Return the [X, Y] coordinate for the center point of the cell that contains the specified text.  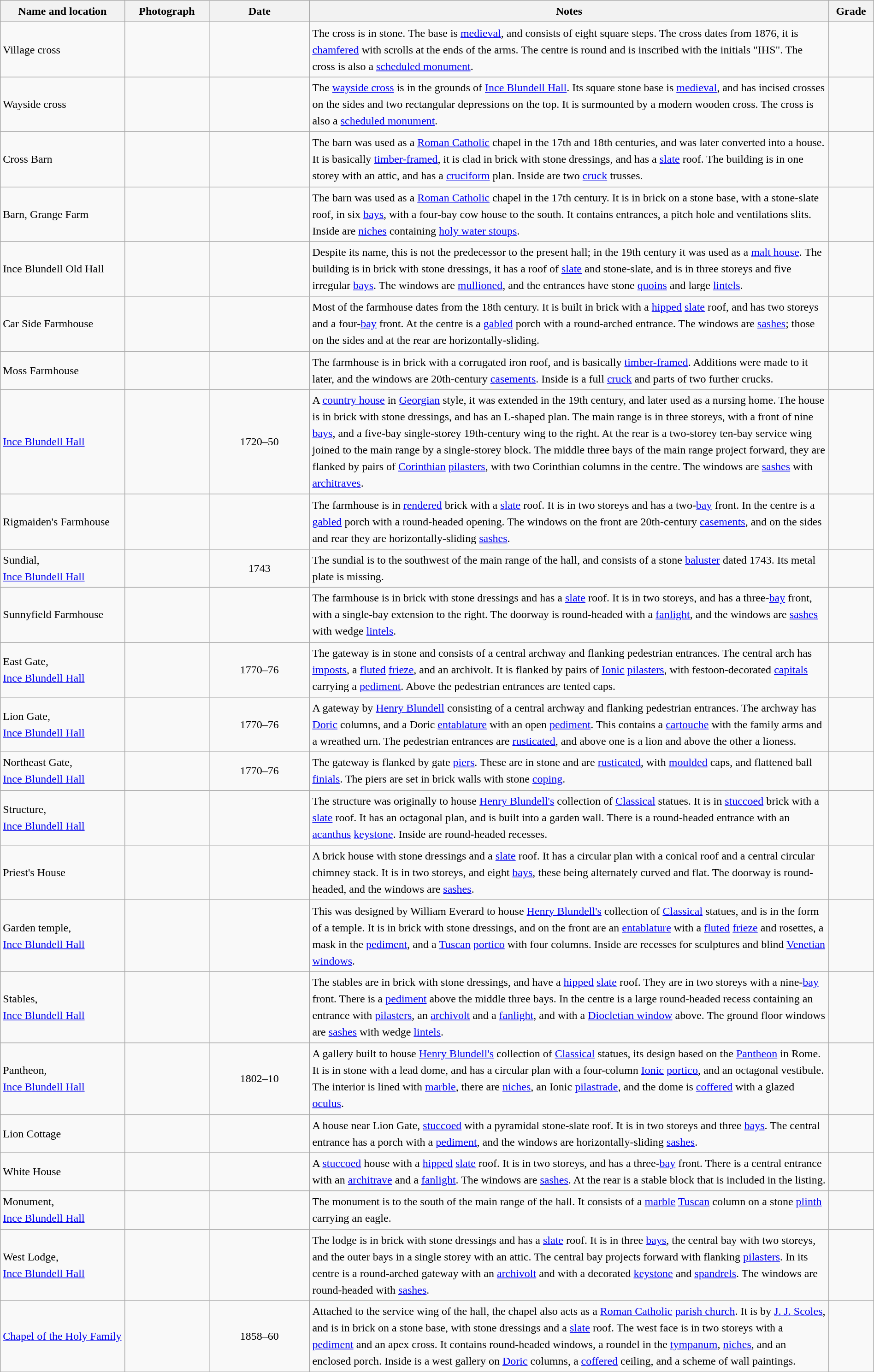
Sundial,Ince Blundell Hall [63, 568]
Chapel of the Holy Family [63, 1337]
1720–50 [260, 442]
Car Side Farmhouse [63, 324]
Ince Blundell Hall [63, 442]
White House [63, 1172]
Barn, Grange Farm [63, 214]
East Gate,Ince Blundell Hall [63, 670]
Garden temple,Ince Blundell Hall [63, 936]
Monument,Ince Blundell Hall [63, 1210]
Grade [851, 11]
West Lodge,Ince Blundell Hall [63, 1265]
Wayside cross [63, 104]
The monument is to the south of the main range of the hall. It consists of a marble Tuscan column on a stone plinth carrying an eagle. [569, 1210]
Rigmaiden's Farmhouse [63, 522]
Stables,Ince Blundell Hall [63, 1007]
Cross Barn [63, 159]
1858–60 [260, 1337]
Lion Gate,Ince Blundell Hall [63, 724]
Ince Blundell Old Hall [63, 269]
Structure,Ince Blundell Hall [63, 818]
Notes [569, 11]
Moss Farmhouse [63, 371]
Date [260, 11]
Sunnyfield Farmhouse [63, 615]
1743 [260, 568]
The sundial is to the southwest of the main range of the hall, and consists of a stone baluster dated 1743. Its metal plate is missing. [569, 568]
Northeast Gate,Ince Blundell Hall [63, 771]
Name and location [63, 11]
Pantheon,Ince Blundell Hall [63, 1078]
Photograph [167, 11]
Village cross [63, 50]
Priest's House [63, 873]
Lion Cottage [63, 1134]
1802–10 [260, 1078]
